Detect which cell encompasses the target text, then output its [X, Y] center coordinate. 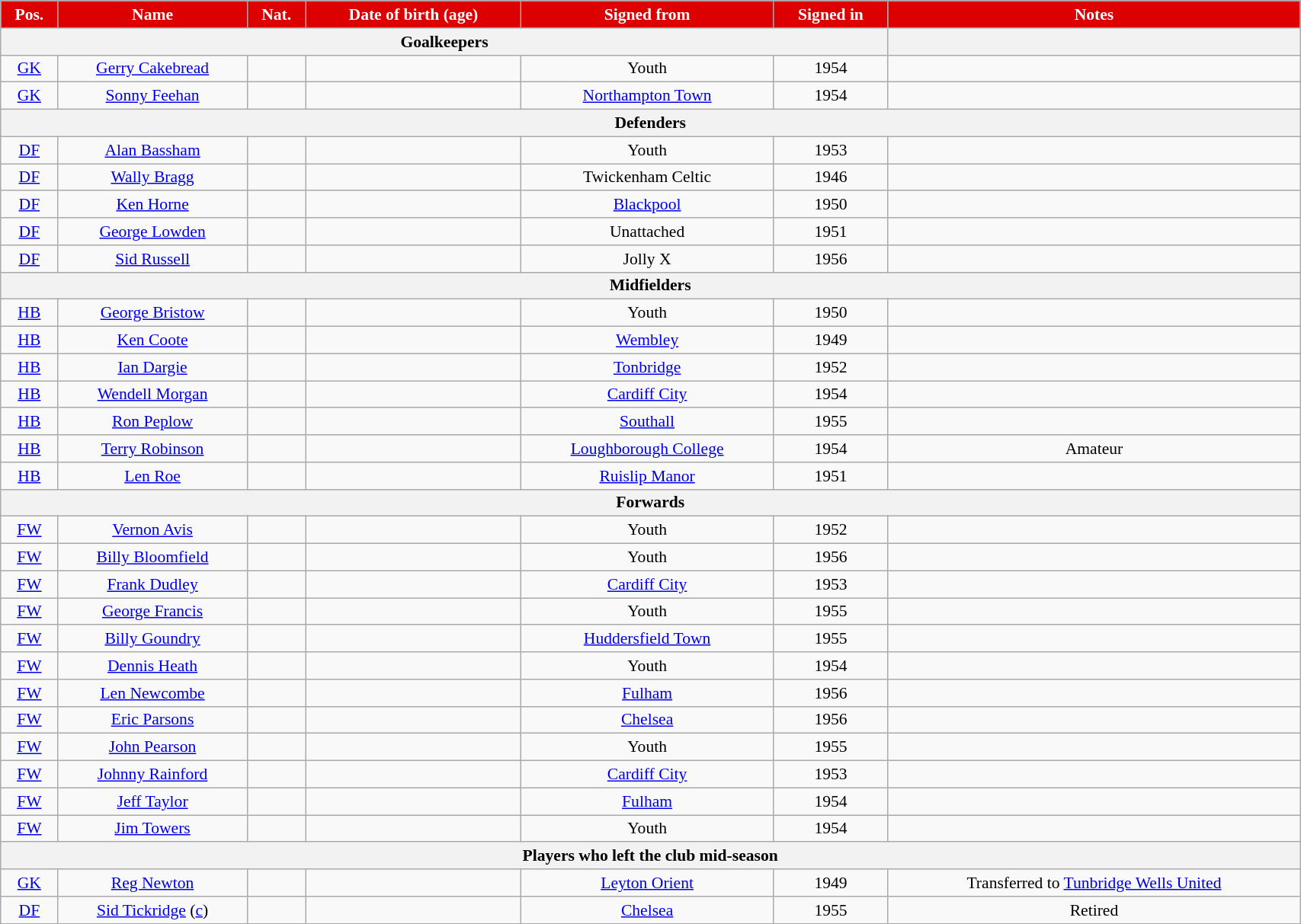
Ruislip Manor [648, 476]
Blackpool [648, 205]
John Pearson [152, 747]
Wendell Morgan [152, 395]
George Francis [152, 612]
Reg Newton [152, 883]
Vernon Avis [152, 530]
Huddersfield Town [648, 639]
Forwards [651, 503]
Twickenham Celtic [648, 177]
Sid Tickridge (c) [152, 910]
Billy Goundry [152, 639]
Players who left the club mid-season [651, 856]
George Bristow [152, 313]
Southall [648, 422]
Midfielders [651, 286]
Terry Robinson [152, 449]
Eric Parsons [152, 720]
Len Roe [152, 476]
Amateur [1094, 449]
Tonbridge [648, 367]
Jim Towers [152, 829]
Sid Russell [152, 259]
Date of birth (age) [413, 14]
Defenders [651, 123]
Northampton Town [648, 96]
Notes [1094, 14]
George Lowden [152, 232]
Signed from [648, 14]
Ian Dargie [152, 367]
Wembley [648, 341]
Billy Bloomfield [152, 558]
Jeff Taylor [152, 801]
Wally Bragg [152, 177]
Goalkeepers [445, 42]
Retired [1094, 910]
Loughborough College [648, 449]
Dennis Heath [152, 666]
Name [152, 14]
Sonny Feehan [152, 96]
Jolly X [648, 259]
Frank Dudley [152, 584]
Johnny Rainford [152, 775]
1946 [831, 177]
Ken Coote [152, 341]
Gerry Cakebread [152, 69]
Alan Bassham [152, 150]
Unattached [648, 232]
Signed in [831, 14]
Leyton Orient [648, 883]
Ron Peplow [152, 422]
Transferred to Tunbridge Wells United [1094, 883]
Ken Horne [152, 205]
Nat. [276, 14]
Len Newcombe [152, 693]
Pos. [29, 14]
